For the text-containing cell, return its midpoint in (x, y) coordinate format. 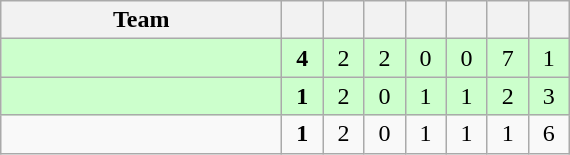
3 (548, 96)
7 (508, 58)
Team (142, 20)
4 (302, 58)
6 (548, 134)
